Scan for the cell matching the given text and deliver its (x, y) coordinate at center. 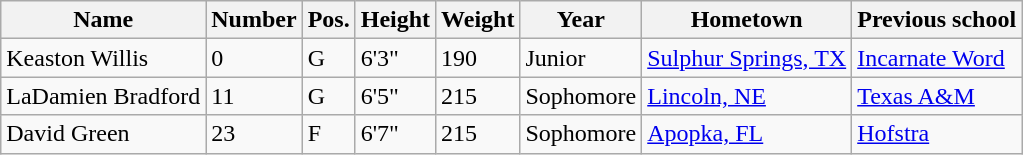
0 (254, 58)
David Green (104, 134)
Name (104, 20)
Lincoln, NE (747, 96)
6'7" (395, 134)
6'3" (395, 58)
Keaston Willis (104, 58)
11 (254, 96)
Height (395, 20)
F (328, 134)
Apopka, FL (747, 134)
Number (254, 20)
Texas A&M (937, 96)
Previous school (937, 20)
Junior (581, 58)
Incarnate Word (937, 58)
190 (478, 58)
23 (254, 134)
Weight (478, 20)
Hometown (747, 20)
Sulphur Springs, TX (747, 58)
Year (581, 20)
Hofstra (937, 134)
LaDamien Bradford (104, 96)
Pos. (328, 20)
6'5" (395, 96)
